Scan for the cell matching the given text and deliver its [X, Y] coordinate at center. 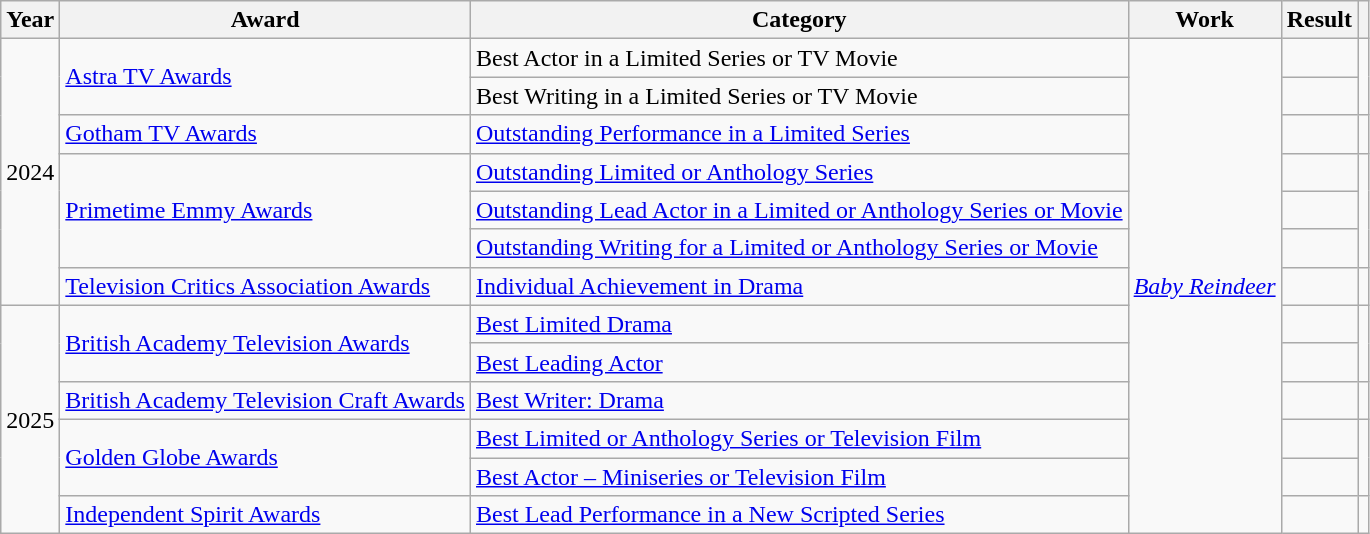
Best Lead Performance in a New Scripted Series [799, 515]
Category [799, 20]
Gotham TV Awards [266, 134]
Baby Reindeer [1204, 286]
Outstanding Lead Actor in a Limited or Anthology Series or Movie [799, 210]
Best Actor – Miniseries or Television Film [799, 477]
2025 [30, 419]
Work [1204, 20]
Year [30, 20]
Outstanding Performance in a Limited Series [799, 134]
Television Critics Association Awards [266, 286]
2024 [30, 172]
Astra TV Awards [266, 77]
Result [1319, 20]
Best Writer: Drama [799, 400]
Golden Globe Awards [266, 457]
Individual Achievement in Drama [799, 286]
Best Limited Drama [799, 324]
British Academy Television Craft Awards [266, 400]
Independent Spirit Awards [266, 515]
Best Actor in a Limited Series or TV Movie [799, 58]
Award [266, 20]
Best Leading Actor [799, 362]
British Academy Television Awards [266, 343]
Best Limited or Anthology Series or Television Film [799, 438]
Outstanding Writing for a Limited or Anthology Series or Movie [799, 248]
Outstanding Limited or Anthology Series [799, 172]
Best Writing in a Limited Series or TV Movie [799, 96]
Primetime Emmy Awards [266, 210]
